Output the [x, y] coordinate of the center of the cell containing the given text.  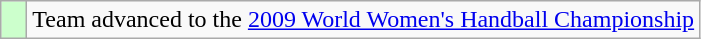
Team advanced to the 2009 World Women's Handball Championship [364, 20]
